Scan for the cell matching the given text and deliver its (x, y) coordinate at center. 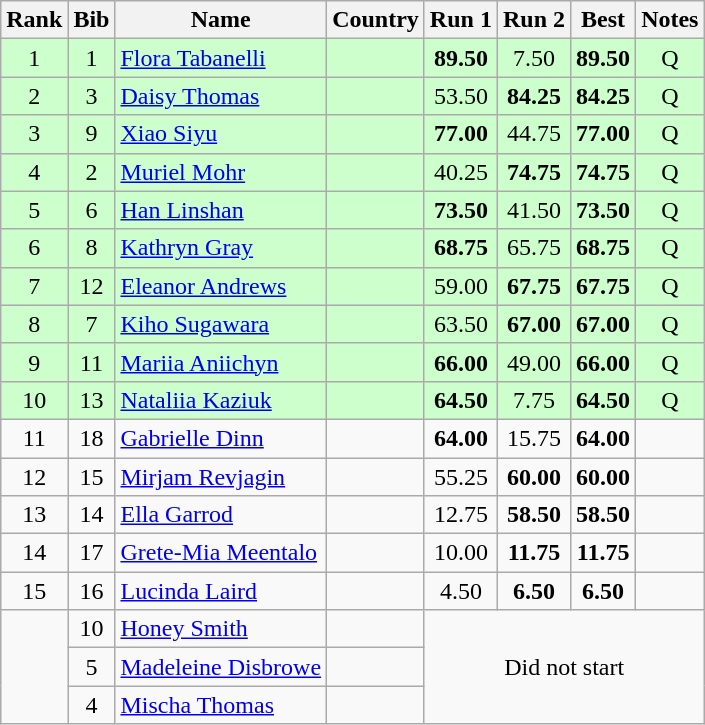
12.75 (460, 515)
40.25 (460, 172)
7.75 (534, 400)
Xiao Siyu (221, 134)
15.75 (534, 438)
Kiho Sugawara (221, 324)
Notes (670, 20)
Eleanor Andrews (221, 286)
44.75 (534, 134)
Muriel Mohr (221, 172)
Lucinda Laird (221, 591)
59.00 (460, 286)
Mirjam Revjagin (221, 477)
Country (376, 20)
Ella Garrod (221, 515)
Nataliia Kaziuk (221, 400)
4.50 (460, 591)
63.50 (460, 324)
Name (221, 20)
Bib (92, 20)
Rank (34, 20)
7.50 (534, 58)
49.00 (534, 362)
Best (604, 20)
Run 1 (460, 20)
17 (92, 553)
Honey Smith (221, 629)
Mariia Aniichyn (221, 362)
Run 2 (534, 20)
10.00 (460, 553)
Daisy Thomas (221, 96)
16 (92, 591)
Han Linshan (221, 210)
Flora Tabanelli (221, 58)
Grete-Mia Meentalo (221, 553)
41.50 (534, 210)
Madeleine Disbrowe (221, 667)
Gabrielle Dinn (221, 438)
Kathryn Gray (221, 248)
18 (92, 438)
Mischa Thomas (221, 705)
65.75 (534, 248)
Did not start (564, 667)
55.25 (460, 477)
53.50 (460, 96)
